Provide the [X, Y] coordinate of the cell's center where the given text is located.  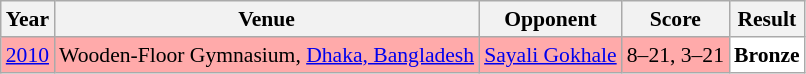
2010 [28, 55]
Sayali Gokhale [550, 55]
Bronze [767, 55]
Year [28, 19]
Opponent [550, 19]
Score [676, 19]
Venue [266, 19]
8–21, 3–21 [676, 55]
Result [767, 19]
Wooden-Floor Gymnasium, Dhaka, Bangladesh [266, 55]
